For the text-containing cell, return its midpoint in [x, y] coordinate format. 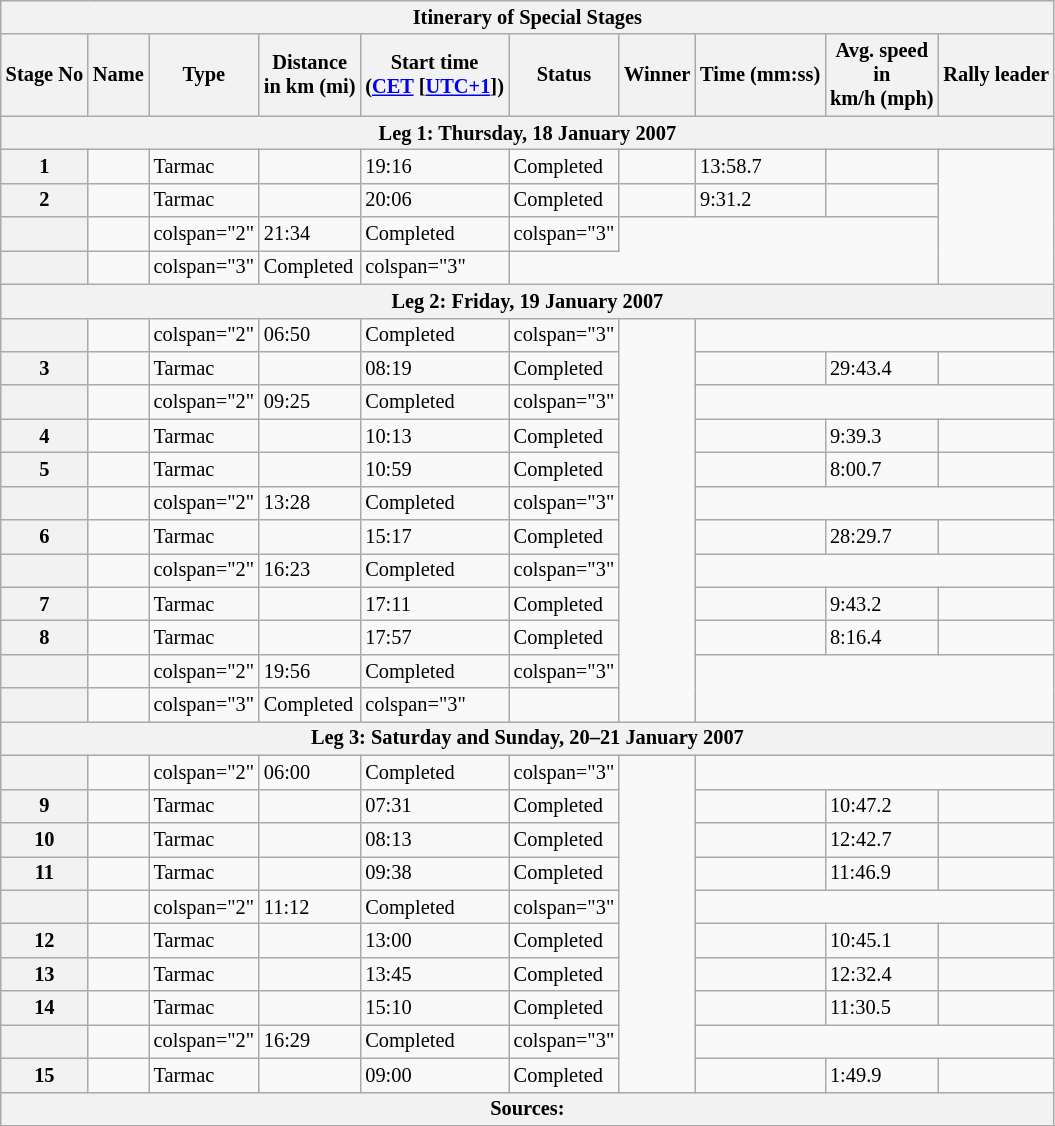
Stage No [44, 75]
15:17 [434, 537]
12 [44, 940]
09:25 [310, 402]
4 [44, 436]
08:19 [434, 368]
06:50 [310, 335]
1:49.9 [882, 1075]
Start time(CET [UTC+1]) [434, 75]
Name [118, 75]
8 [44, 637]
11:46.9 [882, 873]
21:34 [310, 234]
10 [44, 839]
Winner [657, 75]
Itinerary of Special Stages [528, 17]
Status [564, 75]
8:16.4 [882, 637]
Leg 2: Friday, 19 January 2007 [528, 301]
1 [44, 166]
13:58.7 [760, 166]
16:29 [310, 1041]
Leg 1: Thursday, 18 January 2007 [528, 133]
12:42.7 [882, 839]
11 [44, 873]
13 [44, 974]
5 [44, 469]
Sources: [528, 1109]
08:13 [434, 839]
17:57 [434, 637]
14 [44, 1008]
13:28 [310, 503]
28:29.7 [882, 537]
10:47.2 [882, 806]
07:31 [434, 806]
19:16 [434, 166]
11:30.5 [882, 1008]
9:39.3 [882, 436]
17:11 [434, 604]
15 [44, 1075]
9:43.2 [882, 604]
11:12 [310, 907]
10:59 [434, 469]
13:45 [434, 974]
13:00 [434, 940]
9:31.2 [760, 200]
12:32.4 [882, 974]
09:38 [434, 873]
09:00 [434, 1075]
6 [44, 537]
16:23 [310, 570]
10:45.1 [882, 940]
9 [44, 806]
Rally leader [996, 75]
2 [44, 200]
10:13 [434, 436]
Time (mm:ss) [760, 75]
29:43.4 [882, 368]
3 [44, 368]
Type [204, 75]
15:10 [434, 1008]
7 [44, 604]
19:56 [310, 671]
Avg. speedinkm/h (mph) [882, 75]
Leg 3: Saturday and Sunday, 20–21 January 2007 [528, 738]
8:00.7 [882, 469]
20:06 [434, 200]
06:00 [310, 772]
Distancein km (mi) [310, 75]
